For the text-containing cell, return its midpoint in (X, Y) coordinate format. 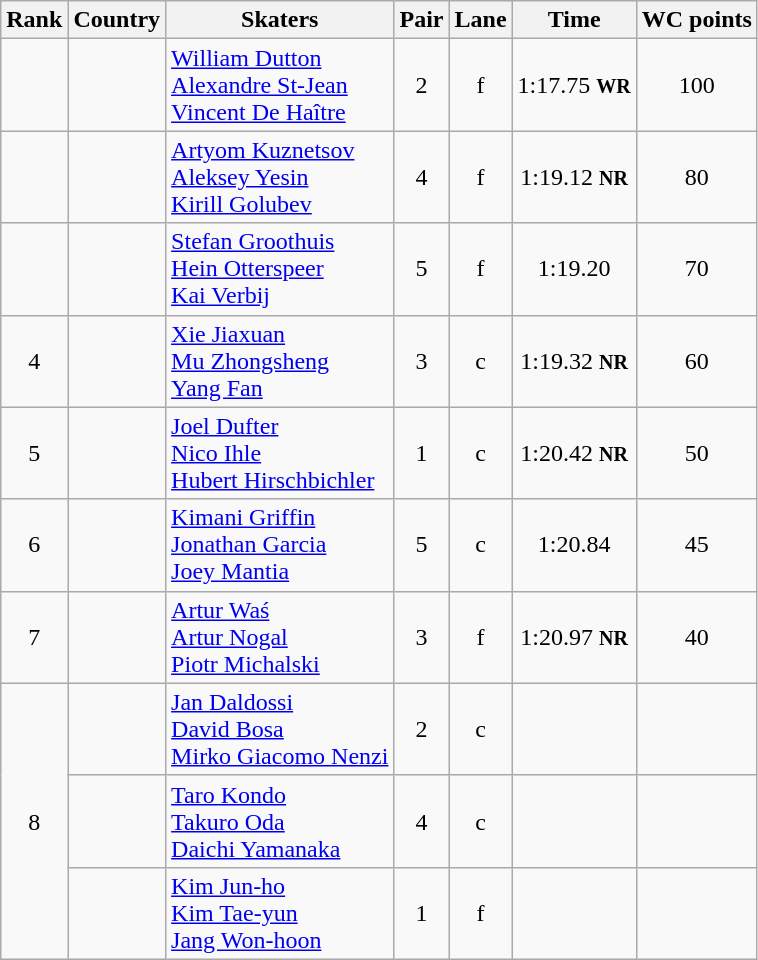
1:19.12 NR (574, 177)
1:19.32 NR (574, 361)
Artyom KuznetsovAleksey YesinKirill Golubev (280, 177)
1:19.20 (574, 269)
Stefan GroothuisHein OtterspeerKai Verbij (280, 269)
1:20.42 NR (574, 453)
6 (34, 545)
Skaters (280, 20)
Kimani GriffinJonathan GarciaJoey Mantia (280, 545)
Jan DaldossiDavid BosaMirko Giacomo Nenzi (280, 729)
70 (696, 269)
8 (34, 821)
Lane (480, 20)
Artur WaśArtur NogalPiotr Michalski (280, 637)
WC points (696, 20)
Pair (422, 20)
40 (696, 637)
Kim Jun-hoKim Tae-yunJang Won-hoon (280, 913)
100 (696, 85)
Taro KondoTakuro OdaDaichi Yamanaka (280, 821)
Time (574, 20)
1:20.97 NR (574, 637)
50 (696, 453)
1:17.75 WR (574, 85)
60 (696, 361)
1:20.84 (574, 545)
Xie JiaxuanMu ZhongshengYang Fan (280, 361)
80 (696, 177)
45 (696, 545)
7 (34, 637)
William DuttonAlexandre St-JeanVincent De Haître (280, 85)
Joel DufterNico IhleHubert Hirschbichler (280, 453)
Rank (34, 20)
Country (117, 20)
